Extract the (X, Y) coordinate from the center of the cell holding the provided text.  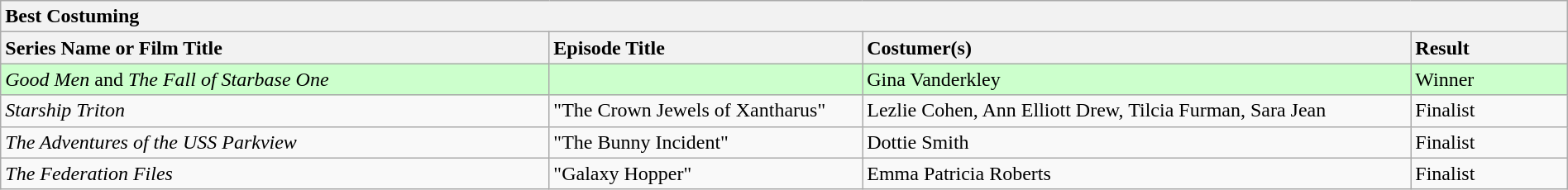
"Galaxy Hopper" (706, 173)
The Federation Files (275, 173)
Winner (1489, 79)
Emma Patricia Roberts (1136, 173)
Dottie Smith (1136, 142)
Episode Title (706, 48)
Good Men and The Fall of Starbase One (275, 79)
Best Costuming (784, 17)
The Adventures of the USS Parkview (275, 142)
Costumer(s) (1136, 48)
Series Name or Film Title (275, 48)
Lezlie Cohen, Ann Elliott Drew, Tilcia Furman, Sara Jean (1136, 111)
Gina Vanderkley (1136, 79)
"The Bunny Incident" (706, 142)
Result (1489, 48)
Starship Triton (275, 111)
"The Crown Jewels of Xantharus" (706, 111)
